Locate the cell with the specified text and output its (x, y) center coordinate. 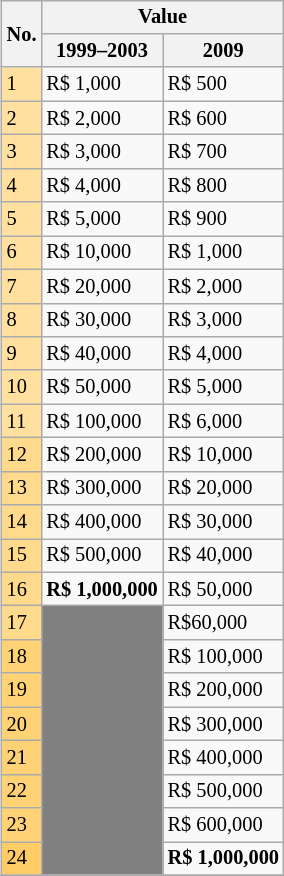
2 (22, 118)
20 (22, 724)
16 (22, 589)
13 (22, 488)
10 (22, 387)
R$ 6,000 (224, 421)
8 (22, 320)
18 (22, 657)
1999–2003 (102, 51)
19 (22, 690)
R$60,000 (224, 623)
11 (22, 421)
17 (22, 623)
24 (22, 859)
12 (22, 455)
4 (22, 185)
R$ 800 (224, 185)
Value (162, 17)
1 (22, 84)
R$ 500 (224, 84)
9 (22, 354)
R$ 700 (224, 152)
6 (22, 253)
7 (22, 286)
R$ 600 (224, 118)
14 (22, 522)
R$ 900 (224, 219)
22 (22, 791)
No. (22, 34)
3 (22, 152)
R$ 600,000 (224, 825)
5 (22, 219)
21 (22, 758)
23 (22, 825)
2009 (224, 51)
15 (22, 556)
